Provide the [X, Y] coordinate of the cell's center where the given text is located.  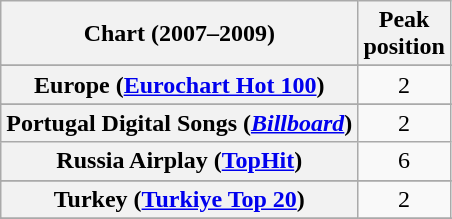
Peakposition [404, 34]
Europe (Eurochart Hot 100) [180, 85]
Portugal Digital Songs (Billboard) [180, 123]
Russia Airplay (TopHit) [180, 161]
Chart (2007–2009) [180, 34]
6 [404, 161]
Turkey (Turkiye Top 20) [180, 199]
